Detect which cell encompasses the target text, then output its [x, y] center coordinate. 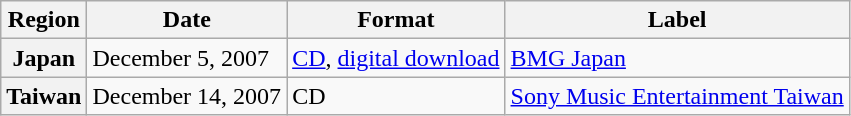
Date [187, 20]
Sony Music Entertainment Taiwan [677, 96]
Taiwan [44, 96]
CD, digital download [396, 58]
BMG Japan [677, 58]
December 14, 2007 [187, 96]
Japan [44, 58]
Label [677, 20]
CD [396, 96]
Format [396, 20]
Region [44, 20]
December 5, 2007 [187, 58]
